Extract the (x, y) coordinate from the center of the cell holding the provided text.  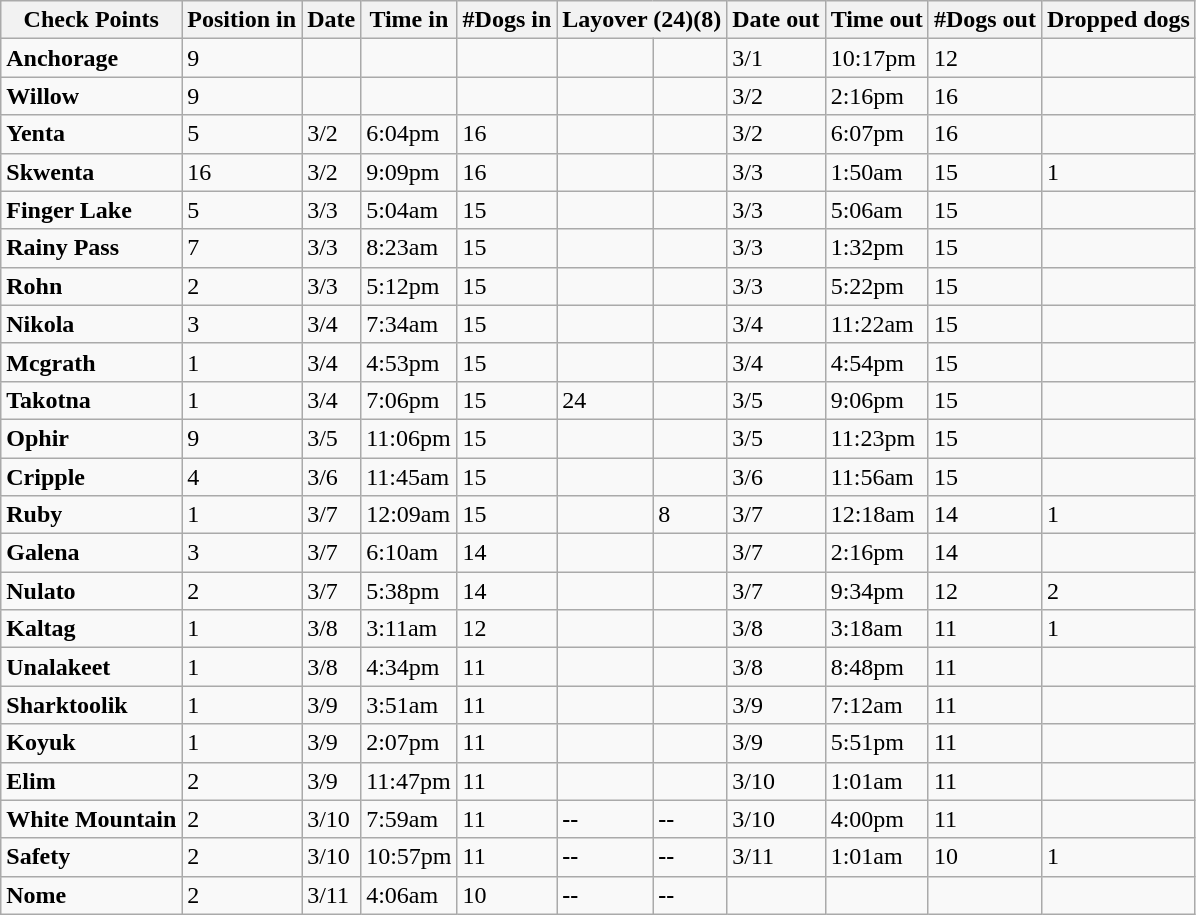
Willow (92, 96)
Anchorage (92, 58)
24 (605, 400)
8:23am (409, 248)
Elim (92, 781)
1:50am (876, 172)
5:04am (409, 210)
Safety (92, 857)
Skwenta (92, 172)
White Mountain (92, 819)
Koyuk (92, 743)
6:10am (409, 553)
9:06pm (876, 400)
3:18am (876, 629)
9:09pm (409, 172)
Layover (24)(8) (642, 20)
11:23pm (876, 438)
9:34pm (876, 591)
Yenta (92, 134)
6:07pm (876, 134)
11:06pm (409, 438)
#Dogs out (984, 20)
Nikola (92, 324)
Galena (92, 553)
Nome (92, 895)
Date out (776, 20)
7 (242, 248)
4:34pm (409, 667)
Dropped dogs (1118, 20)
3:51am (409, 705)
Ophir (92, 438)
8 (690, 515)
5:51pm (876, 743)
8:48pm (876, 667)
4:53pm (409, 362)
Check Points (92, 20)
3:11am (409, 629)
Mcgrath (92, 362)
4 (242, 477)
#Dogs in (507, 20)
7:59am (409, 819)
11:56am (876, 477)
4:06am (409, 895)
10:17pm (876, 58)
11:47pm (409, 781)
12:09am (409, 515)
Finger Lake (92, 210)
Date (332, 20)
3/1 (776, 58)
7:06pm (409, 400)
Time out (876, 20)
5:22pm (876, 286)
5:06am (876, 210)
4:54pm (876, 362)
6:04pm (409, 134)
11:45am (409, 477)
Takotna (92, 400)
5:12pm (409, 286)
Rohn (92, 286)
11:22am (876, 324)
Rainy Pass (92, 248)
10:57pm (409, 857)
Time in (409, 20)
Sharktoolik (92, 705)
12:18am (876, 515)
7:12am (876, 705)
Unalakeet (92, 667)
Position in (242, 20)
5:38pm (409, 591)
2:07pm (409, 743)
1:32pm (876, 248)
Cripple (92, 477)
7:34am (409, 324)
Ruby (92, 515)
4:00pm (876, 819)
Kaltag (92, 629)
Nulato (92, 591)
